Determine the [x, y] coordinate at the center of the cell enclosing the given text.  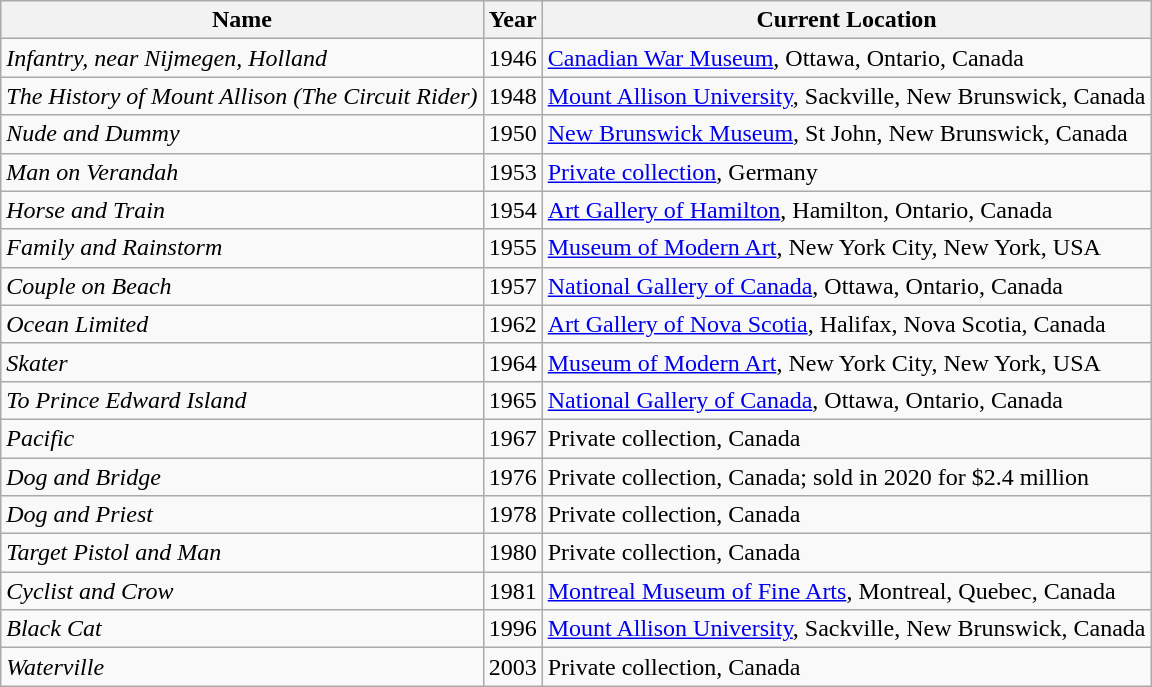
Cyclist and Crow [242, 591]
1996 [512, 629]
1981 [512, 591]
Pacific [242, 438]
Target Pistol and Man [242, 553]
1946 [512, 58]
1965 [512, 400]
Dog and Bridge [242, 477]
1976 [512, 477]
Man on Verandah [242, 172]
New Brunswick Museum, St John, New Brunswick, Canada [846, 134]
1962 [512, 324]
1953 [512, 172]
1967 [512, 438]
Couple on Beach [242, 286]
Art Gallery of Nova Scotia, Halifax, Nova Scotia, Canada [846, 324]
1980 [512, 553]
1955 [512, 248]
Ocean Limited [242, 324]
1978 [512, 515]
Name [242, 20]
1964 [512, 362]
Dog and Priest [242, 515]
Montreal Museum of Fine Arts, Montreal, Quebec, Canada [846, 591]
1950 [512, 134]
Canadian War Museum, Ottawa, Ontario, Canada [846, 58]
The History of Mount Allison (The Circuit Rider) [242, 96]
Art Gallery of Hamilton, Hamilton, Ontario, Canada [846, 210]
Private collection, Germany [846, 172]
Private collection, Canada; sold in 2020 for $2.4 million [846, 477]
2003 [512, 667]
Nude and Dummy [242, 134]
Skater [242, 362]
1957 [512, 286]
1954 [512, 210]
Current Location [846, 20]
1948 [512, 96]
Year [512, 20]
Family and Rainstorm [242, 248]
Infantry, near Nijmegen, Holland [242, 58]
Horse and Train [242, 210]
Black Cat [242, 629]
Waterville [242, 667]
To Prince Edward Island [242, 400]
